Search for the cell housing the specified text and yield its [x, y] center coordinate. 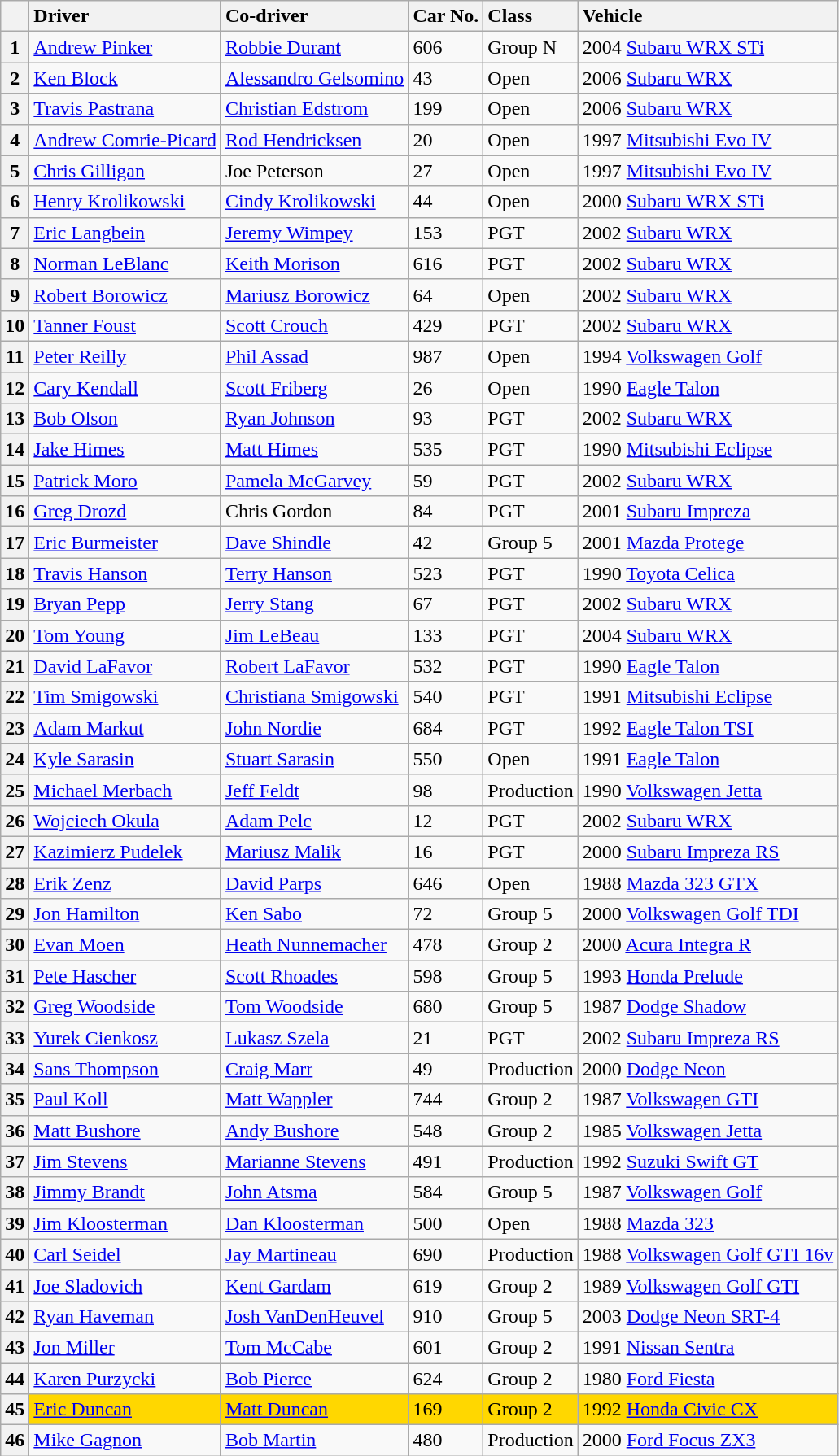
Chris Gilligan [125, 171]
2000 Volkswagen Golf TDI [708, 914]
14 [15, 450]
5 [15, 171]
24 [15, 759]
598 [446, 976]
491 [446, 1162]
744 [446, 1100]
Eric Duncan [125, 1410]
Kent Gardam [314, 1285]
Cary Kendall [125, 388]
Jay Martineau [314, 1254]
1992 Eagle Talon TSI [708, 728]
684 [446, 728]
1990 Toyota Celica [708, 573]
Stuart Sarasin [314, 759]
1987 Dodge Shadow [708, 1007]
1992 Suzuki Swift GT [708, 1162]
45 [15, 1410]
Tanner Foust [125, 325]
72 [446, 914]
523 [446, 573]
Scott Friberg [314, 388]
Henry Krolikowski [125, 202]
429 [446, 325]
25 [15, 790]
Joe Sladovich [125, 1285]
1980 Ford Fiesta [708, 1379]
Adam Markut [125, 728]
Mike Gagnon [125, 1441]
84 [446, 512]
1990 Mitsubishi Eclipse [708, 450]
Andy Bushore [314, 1131]
Robbie Durant [314, 47]
23 [15, 728]
199 [446, 109]
Rod Hendricksen [314, 140]
2004 Subaru WRX STi [708, 47]
Jim Stevens [125, 1162]
1987 Volkswagen Golf [708, 1192]
480 [446, 1441]
18 [15, 573]
8 [15, 264]
1992 Honda Civic CX [708, 1410]
Lukasz Szela [314, 1038]
Travis Hanson [125, 573]
1988 Volkswagen Golf GTI 16v [708, 1254]
Jeff Feldt [314, 790]
Car No. [446, 16]
13 [15, 419]
169 [446, 1410]
1993 Honda Prelude [708, 976]
646 [446, 883]
2000 Subaru WRX STi [708, 202]
Andrew Comrie-Picard [125, 140]
Norman LeBlanc [125, 264]
1988 Mazda 323 [708, 1223]
Chris Gordon [314, 512]
532 [446, 666]
Jim LeBeau [314, 635]
Tim Smigowski [125, 697]
910 [446, 1316]
Greg Drozd [125, 512]
2001 Subaru Impreza [708, 512]
1987 Volkswagen GTI [708, 1100]
1 [15, 47]
29 [15, 914]
Yurek Cienkosz [125, 1038]
49 [446, 1069]
584 [446, 1192]
67 [446, 604]
Ryan Johnson [314, 419]
Wojciech Okula [125, 821]
690 [446, 1254]
Mariusz Borowicz [314, 294]
59 [446, 481]
2002 Subaru Impreza RS [708, 1038]
Pete Hascher [125, 976]
Karen Purzycki [125, 1379]
Eric Langbein [125, 233]
535 [446, 450]
478 [446, 945]
Bob Olson [125, 419]
34 [15, 1069]
2004 Subaru WRX [708, 635]
Joe Peterson [314, 171]
Josh VanDenHeuvel [314, 1316]
Ken Sabo [314, 914]
Group N [531, 47]
1990 Volkswagen Jetta [708, 790]
4 [15, 140]
Greg Woodside [125, 1007]
Matt Bushore [125, 1131]
987 [446, 356]
Robert Borowicz [125, 294]
548 [446, 1131]
Class [531, 16]
1991 Nissan Sentra [708, 1347]
David LaFavor [125, 666]
Robert LaFavor [314, 666]
Driver [125, 16]
Tom Woodside [314, 1007]
11 [15, 356]
3 [15, 109]
Christian Edstrom [314, 109]
1991 Eagle Talon [708, 759]
Eric Burmeister [125, 543]
Heath Nunnemacher [314, 945]
41 [15, 1285]
Matt Duncan [314, 1410]
64 [446, 294]
Marianne Stevens [314, 1162]
Paul Koll [125, 1100]
1985 Volkswagen Jetta [708, 1131]
Alessandro Gelsomino [314, 78]
Tom McCabe [314, 1347]
19 [15, 604]
28 [15, 883]
David Parps [314, 883]
Kyle Sarasin [125, 759]
500 [446, 1223]
606 [446, 47]
40 [15, 1254]
Matt Himes [314, 450]
Jeremy Wimpey [314, 233]
98 [446, 790]
2000 Acura Integra R [708, 945]
15 [15, 481]
33 [15, 1038]
Jon Hamilton [125, 914]
Tom Young [125, 635]
93 [446, 419]
Mariusz Malik [314, 852]
Dave Shindle [314, 543]
1994 Volkswagen Golf [708, 356]
616 [446, 264]
680 [446, 1007]
Jim Kloosterman [125, 1223]
Carl Seidel [125, 1254]
2001 Mazda Protege [708, 543]
38 [15, 1192]
Kazimierz Pudelek [125, 852]
540 [446, 697]
Ken Block [125, 78]
9 [15, 294]
Bryan Pepp [125, 604]
619 [446, 1285]
Cindy Krolikowski [314, 202]
7 [15, 233]
1991 Mitsubishi Eclipse [708, 697]
Vehicle [708, 16]
6 [15, 202]
601 [446, 1347]
2000 Ford Focus ZX3 [708, 1441]
Co-driver [314, 16]
31 [15, 976]
Jerry Stang [314, 604]
Erik Zenz [125, 883]
Pamela McGarvey [314, 481]
2000 Dodge Neon [708, 1069]
10 [15, 325]
2 [15, 78]
Adam Pelc [314, 821]
Ryan Haveman [125, 1316]
Matt Wappler [314, 1100]
Peter Reilly [125, 356]
Terry Hanson [314, 573]
30 [15, 945]
Scott Rhoades [314, 976]
Christiana Smigowski [314, 697]
Keith Morison [314, 264]
Jon Miller [125, 1347]
John Atsma [314, 1192]
22 [15, 697]
Travis Pastrana [125, 109]
Andrew Pinker [125, 47]
Patrick Moro [125, 481]
39 [15, 1223]
1988 Mazda 323 GTX [708, 883]
36 [15, 1131]
46 [15, 1441]
John Nordie [314, 728]
Bob Pierce [314, 1379]
Dan Kloosterman [314, 1223]
Jake Himes [125, 450]
Jimmy Brandt [125, 1192]
1989 Volkswagen Golf GTI [708, 1285]
Phil Assad [314, 356]
37 [15, 1162]
17 [15, 543]
Scott Crouch [314, 325]
153 [446, 233]
Bob Martin [314, 1441]
Michael Merbach [125, 790]
Evan Moen [125, 945]
32 [15, 1007]
2000 Subaru Impreza RS [708, 852]
550 [446, 759]
133 [446, 635]
Sans Thompson [125, 1069]
Craig Marr [314, 1069]
624 [446, 1379]
2003 Dodge Neon SRT-4 [708, 1316]
35 [15, 1100]
